Provide the [x, y] coordinate of the cell's center where the given text is located.  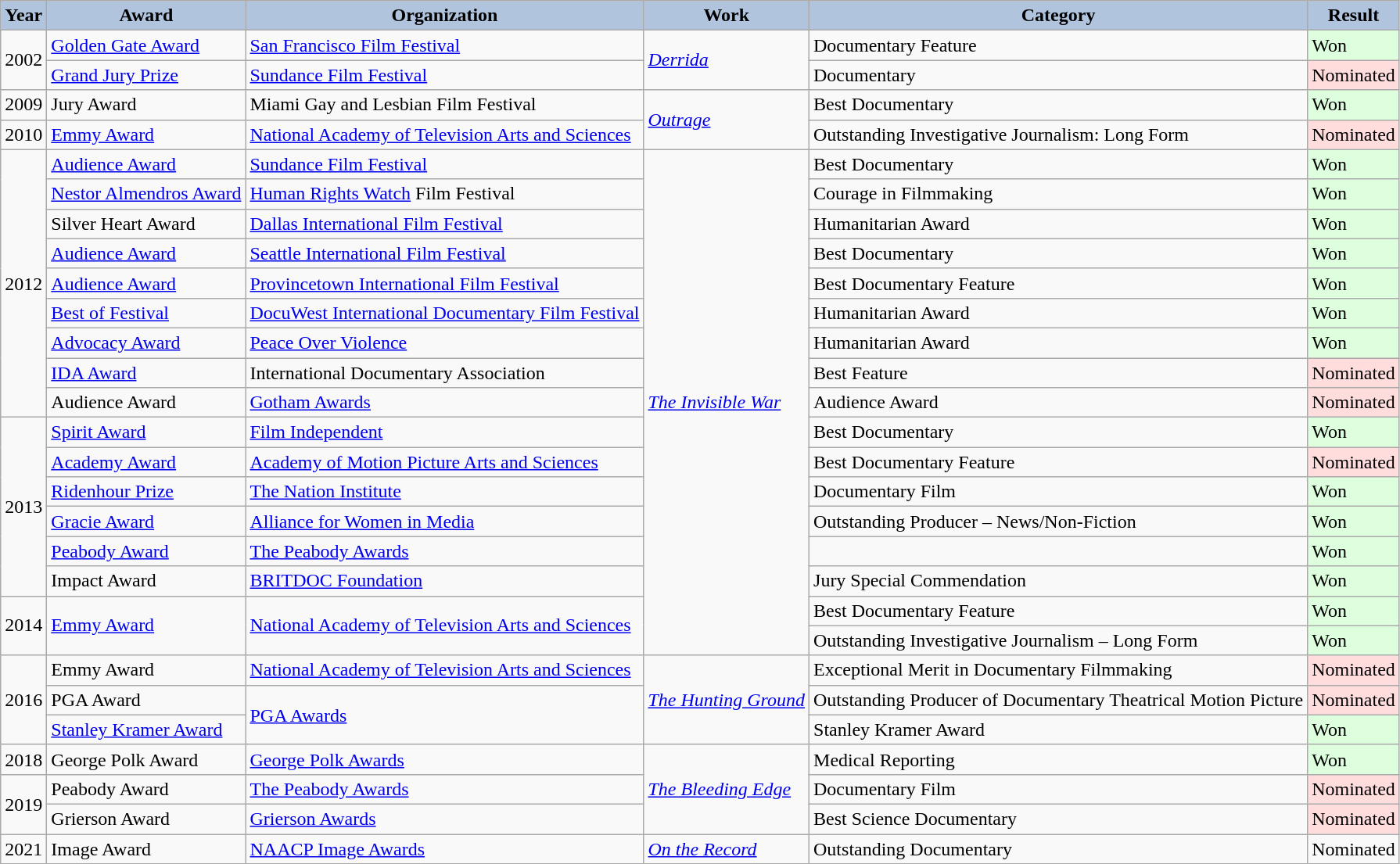
George Polk Awards [444, 759]
Outstanding Investigative Journalism – Long Form [1059, 640]
Documentary [1059, 75]
Impact Award [146, 581]
BRITDOC Foundation [444, 581]
Documentary Feature [1059, 45]
Golden Gate Award [146, 45]
Silver Heart Award [146, 224]
Ridenhour Prize [146, 492]
Year [23, 16]
Jury Award [146, 105]
Outstanding Investigative Journalism: Long Form [1059, 134]
Academy of Motion Picture Arts and Sciences [444, 462]
2009 [23, 105]
2013 [23, 507]
Grand Jury Prize [146, 75]
Organization [444, 16]
The Hunting Ground [727, 700]
Seattle International Film Festival [444, 253]
Grierson Awards [444, 819]
Dallas International Film Festival [444, 224]
Outstanding Documentary [1059, 848]
Peace Over Violence [444, 342]
Spirit Award [146, 432]
Image Award [146, 848]
2021 [23, 848]
2019 [23, 804]
The Nation Institute [444, 492]
International Documentary Association [444, 373]
Outrage [727, 120]
Outstanding Producer – News/Non-Fiction [1059, 522]
Best of Festival [146, 313]
Academy Award [146, 462]
George Polk Award [146, 759]
2010 [23, 134]
Best Science Documentary [1059, 819]
Best Feature [1059, 373]
Category [1059, 16]
Outstanding Producer of Documentary Theatrical Motion Picture [1059, 700]
DocuWest International Documentary Film Festival [444, 313]
2018 [23, 759]
Film Independent [444, 432]
San Francisco Film Festival [444, 45]
Gotham Awards [444, 403]
NAACP Image Awards [444, 848]
Award [146, 16]
Derrida [727, 60]
Courage in Filmmaking [1059, 194]
Alliance for Women in Media [444, 522]
2014 [23, 626]
PGA Awards [444, 715]
Advocacy Award [146, 342]
Grierson Award [146, 819]
Gracie Award [146, 522]
Miami Gay and Lesbian Film Festival [444, 105]
IDA Award [146, 373]
Human Rights Watch Film Festival [444, 194]
On the Record [727, 848]
The Bleeding Edge [727, 789]
2012 [23, 283]
Result [1354, 16]
The Invisible War [727, 402]
Medical Reporting [1059, 759]
Jury Special Commendation [1059, 581]
PGA Award [146, 700]
Exceptional Merit in Documentary Filmmaking [1059, 670]
Work [727, 16]
Nestor Almendros Award [146, 194]
2002 [23, 60]
2016 [23, 700]
Provincetown International Film Festival [444, 283]
